Find where the given text appears and provide that cell's center as [X, Y] coordinate. 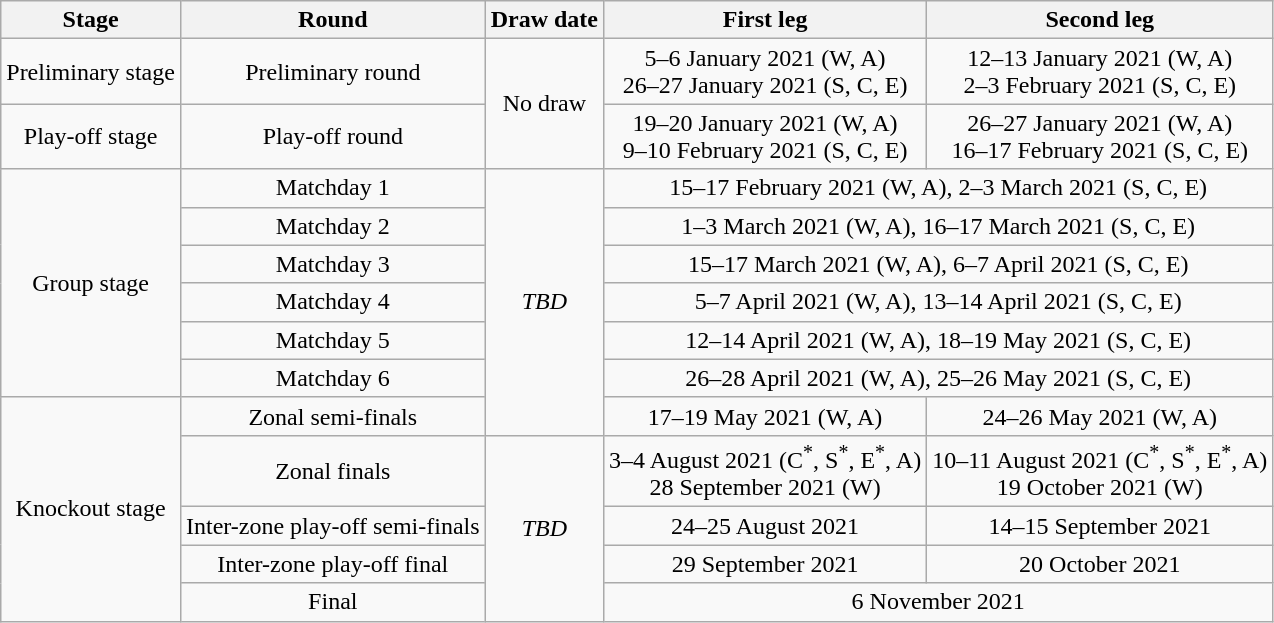
Matchday 5 [332, 340]
1–3 March 2021 (W, A), 16–17 March 2021 (S, C, E) [938, 226]
Knockout stage [91, 509]
12–14 April 2021 (W, A), 18–19 May 2021 (S, C, E) [938, 340]
12–13 January 2021 (W, A)2–3 February 2021 (S, C, E) [1100, 72]
Matchday 1 [332, 188]
26–27 January 2021 (W, A)16–17 February 2021 (S, C, E) [1100, 136]
Matchday 3 [332, 264]
Group stage [91, 283]
15–17 February 2021 (W, A), 2–3 March 2021 (S, C, E) [938, 188]
5–7 April 2021 (W, A), 13–14 April 2021 (S, C, E) [938, 302]
10–11 August 2021 (C*, S*, E*, A)19 October 2021 (W) [1100, 471]
19–20 January 2021 (W, A)9–10 February 2021 (S, C, E) [766, 136]
26–28 April 2021 (W, A), 25–26 May 2021 (S, C, E) [938, 378]
24–25 August 2021 [766, 526]
15–17 March 2021 (W, A), 6–7 April 2021 (S, C, E) [938, 264]
Inter-zone play-off final [332, 564]
Final [332, 602]
Stage [91, 20]
No draw [544, 104]
Round [332, 20]
Draw date [544, 20]
Second leg [1100, 20]
First leg [766, 20]
Inter-zone play-off semi-finals [332, 526]
Play-off stage [91, 136]
Matchday 2 [332, 226]
Matchday 4 [332, 302]
17–19 May 2021 (W, A) [766, 416]
24–26 May 2021 (W, A) [1100, 416]
14–15 September 2021 [1100, 526]
6 November 2021 [938, 602]
Preliminary stage [91, 72]
29 September 2021 [766, 564]
Play-off round [332, 136]
5–6 January 2021 (W, A)26–27 January 2021 (S, C, E) [766, 72]
Preliminary round [332, 72]
Zonal semi-finals [332, 416]
3–4 August 2021 (C*, S*, E*, A)28 September 2021 (W) [766, 471]
Zonal finals [332, 471]
20 October 2021 [1100, 564]
Matchday 6 [332, 378]
